Scan for the cell matching the given text and deliver its [X, Y] coordinate at center. 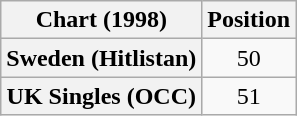
Position [249, 20]
51 [249, 96]
UK Singles (OCC) [102, 96]
Chart (1998) [102, 20]
50 [249, 58]
Sweden (Hitlistan) [102, 58]
